Determine the (x, y) coordinate at the center of the cell enclosing the given text.  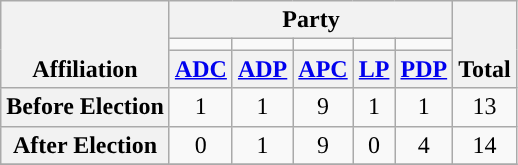
Affiliation (86, 44)
ADP (262, 69)
4 (424, 145)
LP (374, 69)
Before Election (86, 107)
Total (485, 44)
ADC (200, 69)
13 (485, 107)
Party (310, 20)
APC (323, 69)
PDP (424, 69)
After Election (86, 145)
14 (485, 145)
